Locate the cell with the specified text and output its [x, y] center coordinate. 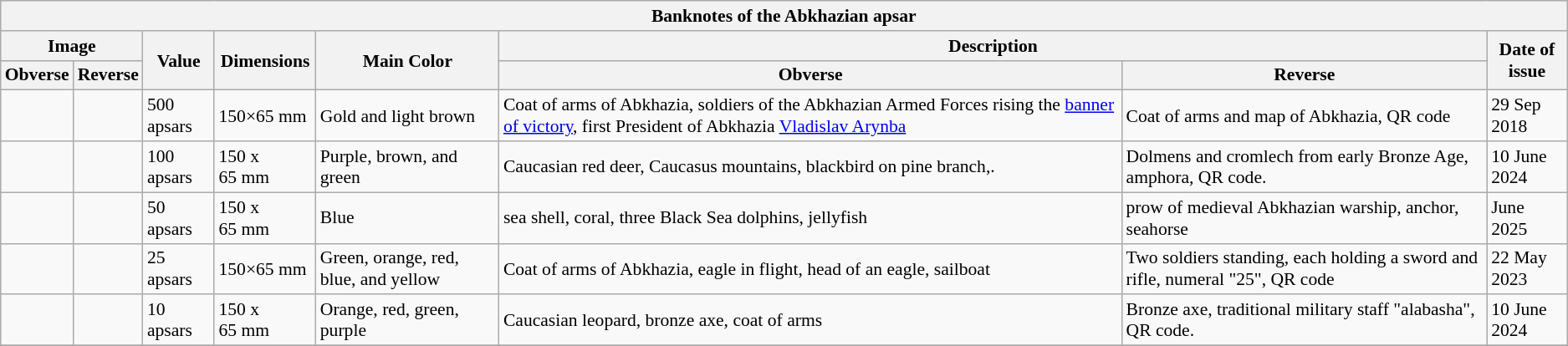
100apsars [179, 167]
Coat of arms of Abkhazia, soldiers of the Abkhazian Armed Forces rising the banner of victory, first President of Abkhazia Vladislav Arynba [811, 115]
500 apsars [179, 115]
25 apsars [179, 269]
sea shell, coral, three Black Sea dolphins, jellyfish [811, 217]
Coat of arms and map of Abkhazia, QR code [1305, 115]
Two soldiers standing, each holding a sword and rifle, numeral "25", QR code [1305, 269]
Orange, red, green, purple [408, 321]
Purple, brown, and green [408, 167]
Date of issue [1527, 60]
Description [993, 46]
June 2025 [1527, 217]
Dimensions [264, 60]
Caucasian leopard, bronze axe, coat of arms [811, 321]
22 May 2023 [1527, 269]
prow of medieval Abkhazian warship, anchor, seahorse [1305, 217]
Bronze axe, traditional military staff "alabasha", QR code. [1305, 321]
Image [72, 46]
29 Sep 2018 [1527, 115]
Caucasian red deer, Caucasus mountains, blackbird on pine branch,. [811, 167]
Dolmens and cromlech from early Bronze Age, amphora, QR code. [1305, 167]
Gold and light brown [408, 115]
Blue [408, 217]
Main Color [408, 60]
50apsars [179, 217]
Green, orange, red, blue, and yellow [408, 269]
Coat of arms of Abkhazia, eagle in flight, head of an eagle, sailboat [811, 269]
10apsars [179, 321]
Banknotes of the Abkhazian apsar [784, 16]
Value [179, 60]
